Output the (x, y) coordinate of the center of the cell containing the given text.  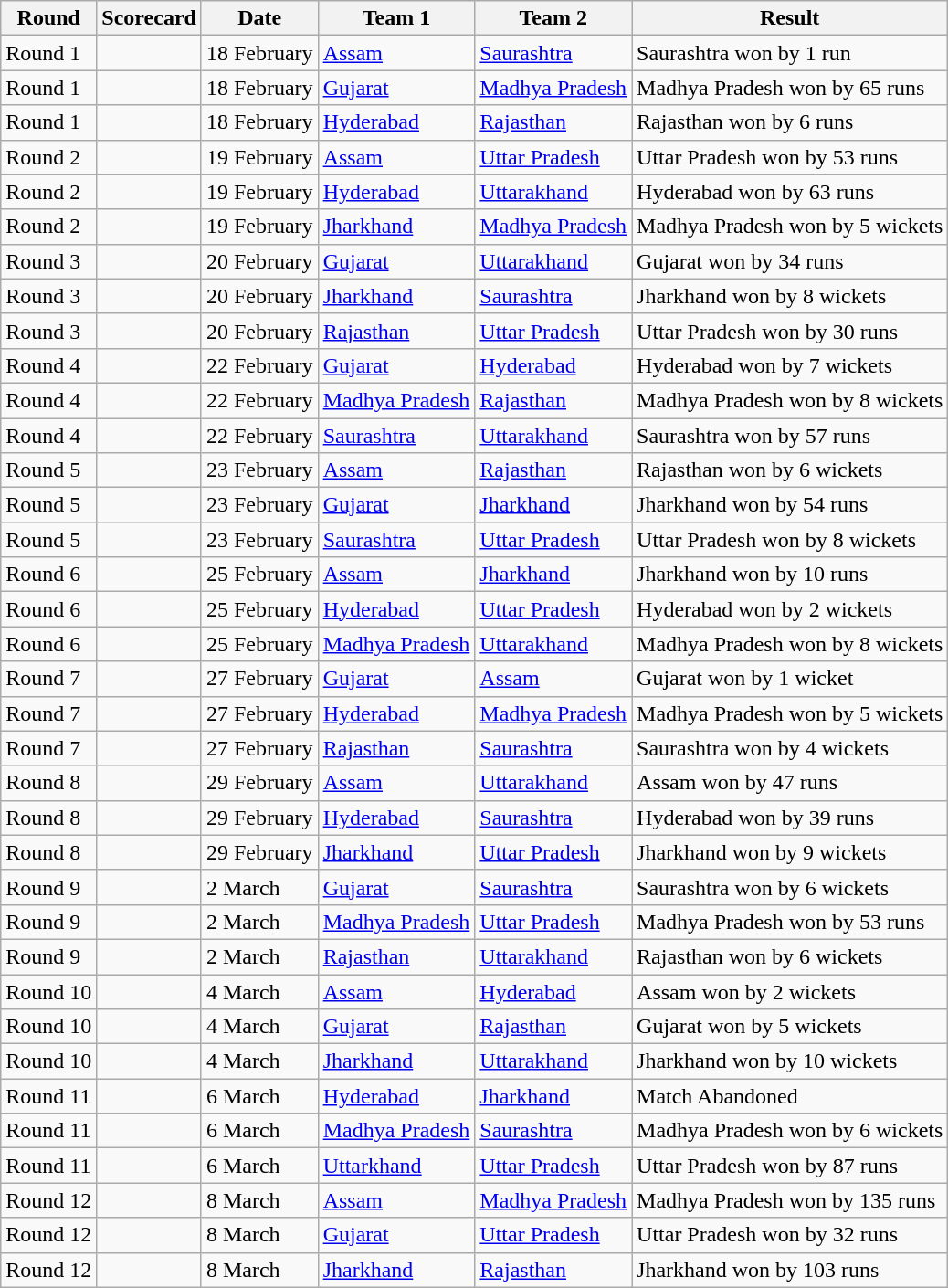
Match Abandoned (790, 1096)
Saurashtra won by 4 wickets (790, 748)
Team 1 (396, 18)
Uttar Pradesh won by 87 runs (790, 1166)
Assam won by 2 wickets (790, 991)
Saurashtra won by 1 run (790, 53)
Uttar Pradesh won by 8 wickets (790, 540)
Uttar Pradesh won by 30 runs (790, 331)
Hyderabad won by 2 wickets (790, 609)
Gujarat won by 34 runs (790, 261)
Uttar Pradesh won by 32 runs (790, 1235)
Jharkhand won by 10 runs (790, 575)
Jharkhand won by 54 runs (790, 505)
Saurashtra won by 57 runs (790, 436)
Uttar Pradesh won by 53 runs (790, 157)
Jharkhand won by 10 wickets (790, 1061)
Scorecard (150, 18)
Team 2 (553, 18)
Jharkhand won by 9 wickets (790, 852)
Date (259, 18)
Jharkhand won by 8 wickets (790, 296)
Result (790, 18)
Madhya Pradesh won by 53 runs (790, 922)
Gujarat won by 5 wickets (790, 1027)
Rajasthan won by 6 runs (790, 122)
Hyderabad won by 39 runs (790, 818)
Assam won by 47 runs (790, 783)
Jharkhand won by 103 runs (790, 1270)
Madhya Pradesh won by 135 runs (790, 1200)
Uttarkhand (396, 1166)
Gujarat won by 1 wicket (790, 679)
Madhya Pradesh won by 65 runs (790, 88)
Madhya Pradesh won by 6 wickets (790, 1131)
Saurashtra won by 6 wickets (790, 887)
Round (49, 18)
Hyderabad won by 63 runs (790, 192)
Hyderabad won by 7 wickets (790, 365)
